Pinpoint the cell where the given text exists, returning its [x, y] midpoint coordinate. 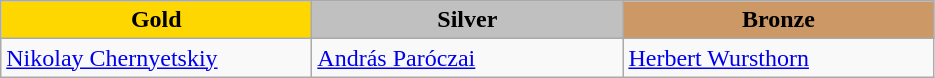
Bronze [778, 20]
Silver [468, 20]
Herbert Wursthorn [778, 58]
Gold [156, 20]
András Paróczai [468, 58]
Nikolay Chernyetskiy [156, 58]
